Provide the (x, y) coordinate of the cell's center where the given text is located.  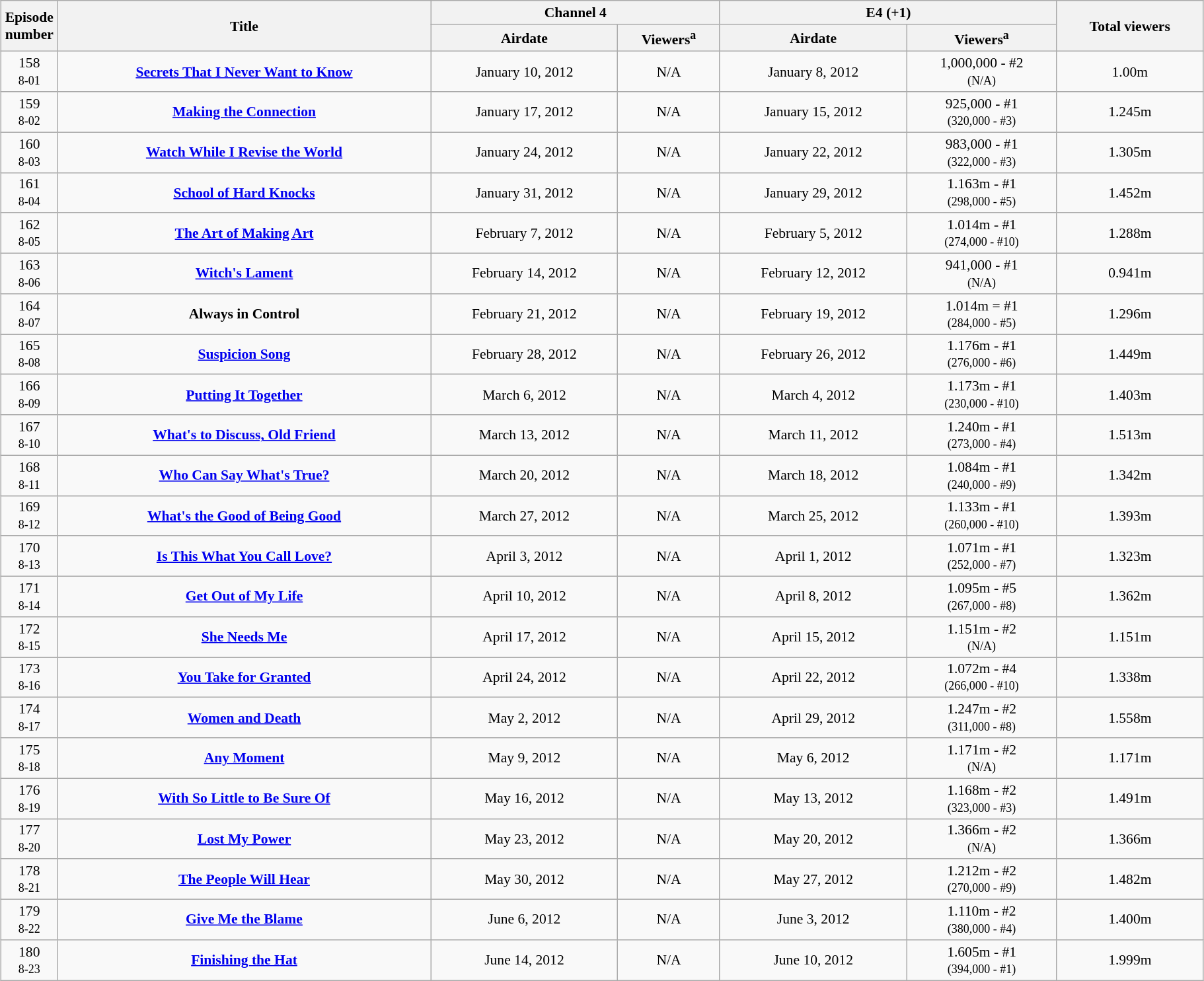
April 24, 2012 (524, 678)
March 18, 2012 (813, 476)
June 14, 2012 (524, 961)
February 28, 2012 (524, 354)
1.366m - #2(N/A) (982, 839)
1698-12 (29, 515)
Total viewers (1130, 26)
March 20, 2012 (524, 476)
1.452m (1130, 193)
February 19, 2012 (813, 314)
She Needs Me (245, 637)
Get Out of My Life (245, 597)
May 27, 2012 (813, 880)
1688-11 (29, 476)
E4 (+1) (888, 13)
1718-14 (29, 597)
Any Moment (245, 758)
April 15, 2012 (813, 637)
1.095m - #5(267,000 - #8) (982, 597)
Channel 4 (575, 13)
1.171m - #2(N/A) (982, 758)
Who Can Say What's True? (245, 476)
1.014m = #1(284,000 - #5) (982, 314)
January 29, 2012 (813, 193)
February 7, 2012 (524, 234)
1.110m - #2(380,000 - #4) (982, 920)
April 8, 2012 (813, 597)
1.176m - #1(276,000 - #6) (982, 354)
1.558m (1130, 717)
February 14, 2012 (524, 273)
1.362m (1130, 597)
925,000 - #1(320,000 - #3) (982, 112)
1.323m (1130, 556)
April 3, 2012 (524, 556)
1.240m - #1(273,000 - #4) (982, 435)
1.999m (1130, 961)
1.212m - #2(270,000 - #9) (982, 880)
May 30, 2012 (524, 880)
1768-19 (29, 798)
1668-09 (29, 395)
March 11, 2012 (813, 435)
What's the Good of Being Good (245, 515)
The People Will Hear (245, 880)
February 5, 2012 (813, 234)
January 31, 2012 (524, 193)
June 10, 2012 (813, 961)
1648-07 (29, 314)
1.605m - #1(394,000 - #1) (982, 961)
1638-06 (29, 273)
1608-03 (29, 152)
Finishing the Hat (245, 961)
February 26, 2012 (813, 354)
1.133m - #1(260,000 - #10) (982, 515)
April 17, 2012 (524, 637)
June 6, 2012 (524, 920)
1.072m - #4(266,000 - #10) (982, 678)
May 13, 2012 (813, 798)
School of Hard Knocks (245, 193)
April 1, 2012 (813, 556)
January 8, 2012 (813, 71)
May 9, 2012 (524, 758)
1.366m (1130, 839)
What's to Discuss, Old Friend (245, 435)
1.014m - #1(274,000 - #10) (982, 234)
May 20, 2012 (813, 839)
1798-22 (29, 920)
January 15, 2012 (813, 112)
1.173m - #1(230,000 - #10) (982, 395)
1.151m - #2(N/A) (982, 637)
1.151m (1130, 637)
1788-21 (29, 880)
June 3, 2012 (813, 920)
April 29, 2012 (813, 717)
1,000,000 - #2(N/A) (982, 71)
0.941m (1130, 273)
March 4, 2012 (813, 395)
1.245m (1130, 112)
The Art of Making Art (245, 234)
1.513m (1130, 435)
1588-01 (29, 71)
Women and Death (245, 717)
May 6, 2012 (813, 758)
1658-08 (29, 354)
March 13, 2012 (524, 435)
January 24, 2012 (524, 152)
1.168m - #2(323,000 - #3) (982, 798)
1.00m (1130, 71)
Witch's Lament (245, 273)
Title (245, 26)
January 10, 2012 (524, 71)
1.296m (1130, 314)
1.071m - #1(252,000 - #7) (982, 556)
March 6, 2012 (524, 395)
1678-10 (29, 435)
1628-05 (29, 234)
May 23, 2012 (524, 839)
1738-16 (29, 678)
1.482m (1130, 880)
March 25, 2012 (813, 515)
1.449m (1130, 354)
1.338m (1130, 678)
1.342m (1130, 476)
941,000 - #1(N/A) (982, 273)
1618-04 (29, 193)
1.393m (1130, 515)
Always in Control (245, 314)
1598-02 (29, 112)
1728-15 (29, 637)
With So Little to Be Sure Of (245, 798)
March 27, 2012 (524, 515)
April 10, 2012 (524, 597)
Making the Connection (245, 112)
Watch While I Revise the World (245, 152)
January 17, 2012 (524, 112)
1.305m (1130, 152)
1808-23 (29, 961)
February 12, 2012 (813, 273)
April 22, 2012 (813, 678)
983,000 - #1(322,000 - #3) (982, 152)
1.400m (1130, 920)
February 21, 2012 (524, 314)
1.084m - #1(240,000 - #9) (982, 476)
Putting It Together (245, 395)
Give Me the Blame (245, 920)
Is This What You Call Love? (245, 556)
May 16, 2012 (524, 798)
Lost My Power (245, 839)
1758-18 (29, 758)
1.247m - #2(311,000 - #8) (982, 717)
1.403m (1130, 395)
Episode number (29, 26)
1.171m (1130, 758)
1778-20 (29, 839)
1.491m (1130, 798)
January 22, 2012 (813, 152)
May 2, 2012 (524, 717)
1708-13 (29, 556)
1.163m - #1(298,000 - #5) (982, 193)
Secrets That I Never Want to Know (245, 71)
You Take for Granted (245, 678)
1.288m (1130, 234)
1748-17 (29, 717)
Suspicion Song (245, 354)
